Pinpoint the cell where the given text exists, returning its (X, Y) midpoint coordinate. 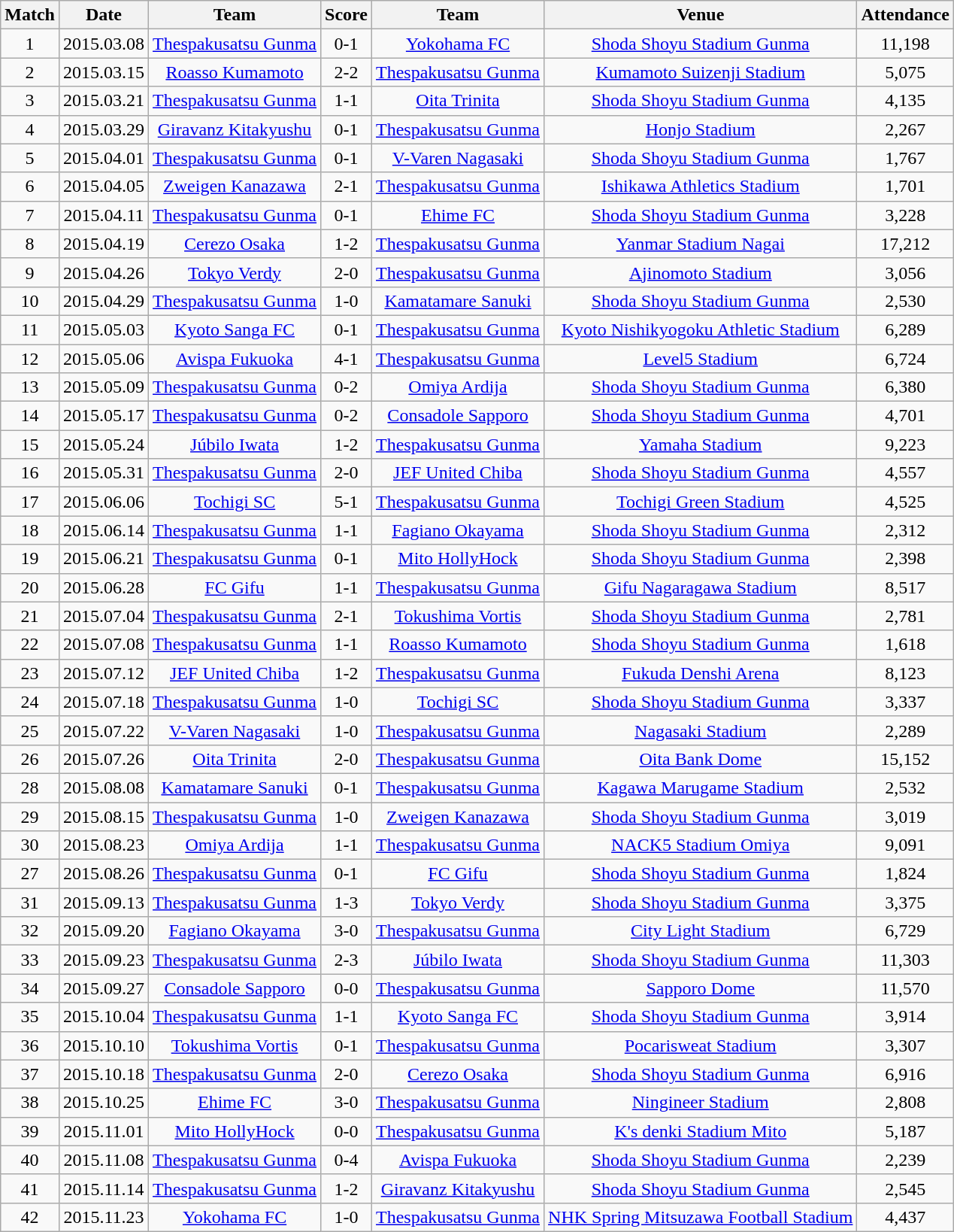
11 (30, 329)
2015.05.24 (104, 445)
40 (30, 1160)
11,570 (905, 988)
30 (30, 845)
2015.05.17 (104, 416)
33 (30, 960)
2015.11.08 (104, 1160)
Kyoto Nishikyogoku Athletic Stadium (701, 329)
4 (30, 129)
Ningineer Stadium (701, 1103)
17 (30, 502)
NHK Spring Mitsuzawa Football Stadium (701, 1217)
Pocarisweat Stadium (701, 1045)
2015.10.04 (104, 1017)
6,380 (905, 387)
2015.03.29 (104, 129)
42 (30, 1217)
8,123 (905, 673)
2015.05.31 (104, 473)
31 (30, 903)
1,701 (905, 187)
2,289 (905, 730)
3,228 (905, 215)
25 (30, 730)
6,916 (905, 1074)
2015.10.25 (104, 1103)
2 (30, 72)
NACK5 Stadium Omiya (701, 845)
24 (30, 702)
3,056 (905, 272)
2015.03.21 (104, 101)
2015.11.23 (104, 1217)
15,152 (905, 759)
14 (30, 416)
0-4 (347, 1160)
Tochigi Green Stadium (701, 502)
41 (30, 1188)
9,091 (905, 845)
2,530 (905, 301)
8 (30, 244)
2015.07.18 (104, 702)
22 (30, 645)
2015.11.14 (104, 1188)
4,135 (905, 101)
35 (30, 1017)
2015.05.03 (104, 329)
2,532 (905, 787)
3,019 (905, 816)
5-1 (347, 502)
2,781 (905, 616)
2,267 (905, 129)
39 (30, 1131)
9 (30, 272)
2015.10.18 (104, 1074)
Venue (701, 15)
2015.04.05 (104, 187)
2015.05.09 (104, 387)
32 (30, 931)
2,398 (905, 559)
26 (30, 759)
1,618 (905, 645)
2015.08.08 (104, 787)
Score (347, 15)
Level5 Stadium (701, 359)
28 (30, 787)
2015.09.23 (104, 960)
13 (30, 387)
27 (30, 874)
2015.11.01 (104, 1131)
2,808 (905, 1103)
Kumamoto Suizenji Stadium (701, 72)
1,824 (905, 874)
2015.06.14 (104, 530)
Ajinomoto Stadium (701, 272)
Date (104, 15)
2-3 (347, 960)
11,198 (905, 44)
Nagasaki Stadium (701, 730)
2015.08.15 (104, 816)
Gifu Nagaragawa Stadium (701, 587)
3 (30, 101)
2015.07.08 (104, 645)
12 (30, 359)
2015.06.21 (104, 559)
38 (30, 1103)
15 (30, 445)
6,289 (905, 329)
6,724 (905, 359)
29 (30, 816)
Match (30, 15)
4,557 (905, 473)
5,187 (905, 1131)
5,075 (905, 72)
17,212 (905, 244)
36 (30, 1045)
2015.06.28 (104, 587)
3,307 (905, 1045)
3,914 (905, 1017)
18 (30, 530)
K's denki Stadium Mito (701, 1131)
Yanmar Stadium Nagai (701, 244)
2015.05.06 (104, 359)
4-1 (347, 359)
6,729 (905, 931)
2015.09.13 (104, 903)
2015.04.01 (104, 158)
Sapporo Dome (701, 988)
2015.04.26 (104, 272)
2015.03.08 (104, 44)
Ishikawa Athletics Stadium (701, 187)
23 (30, 673)
1,767 (905, 158)
Attendance (905, 15)
8,517 (905, 587)
10 (30, 301)
21 (30, 616)
9,223 (905, 445)
37 (30, 1074)
2,545 (905, 1188)
2-2 (347, 72)
Yamaha Stadium (701, 445)
2,239 (905, 1160)
4,525 (905, 502)
2015.08.26 (104, 874)
16 (30, 473)
Honjo Stadium (701, 129)
2,312 (905, 530)
2015.10.10 (104, 1045)
Oita Bank Dome (701, 759)
5 (30, 158)
2015.04.11 (104, 215)
2015.03.15 (104, 72)
2015.07.12 (104, 673)
7 (30, 215)
2015.06.06 (104, 502)
3,375 (905, 903)
2015.04.29 (104, 301)
6 (30, 187)
Fukuda Denshi Arena (701, 673)
4,701 (905, 416)
1-3 (347, 903)
34 (30, 988)
2015.04.19 (104, 244)
11,303 (905, 960)
2015.09.20 (104, 931)
2015.07.22 (104, 730)
2015.07.04 (104, 616)
3,337 (905, 702)
2015.08.23 (104, 845)
19 (30, 559)
2015.09.27 (104, 988)
City Light Stadium (701, 931)
Kagawa Marugame Stadium (701, 787)
20 (30, 587)
4,437 (905, 1217)
1 (30, 44)
2015.07.26 (104, 759)
